Scan for the cell matching the given text and deliver its (x, y) coordinate at center. 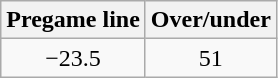
51 (210, 58)
−23.5 (74, 58)
Pregame line (74, 20)
Over/under (210, 20)
